Scan for the cell matching the given text and deliver its (x, y) coordinate at center. 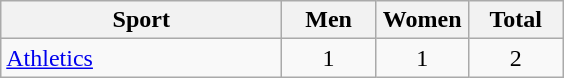
2 (516, 58)
Athletics (142, 58)
Women (422, 20)
Sport (142, 20)
Men (329, 20)
Total (516, 20)
